From the cell containing the given text, extract its center point as (x, y) coordinate. 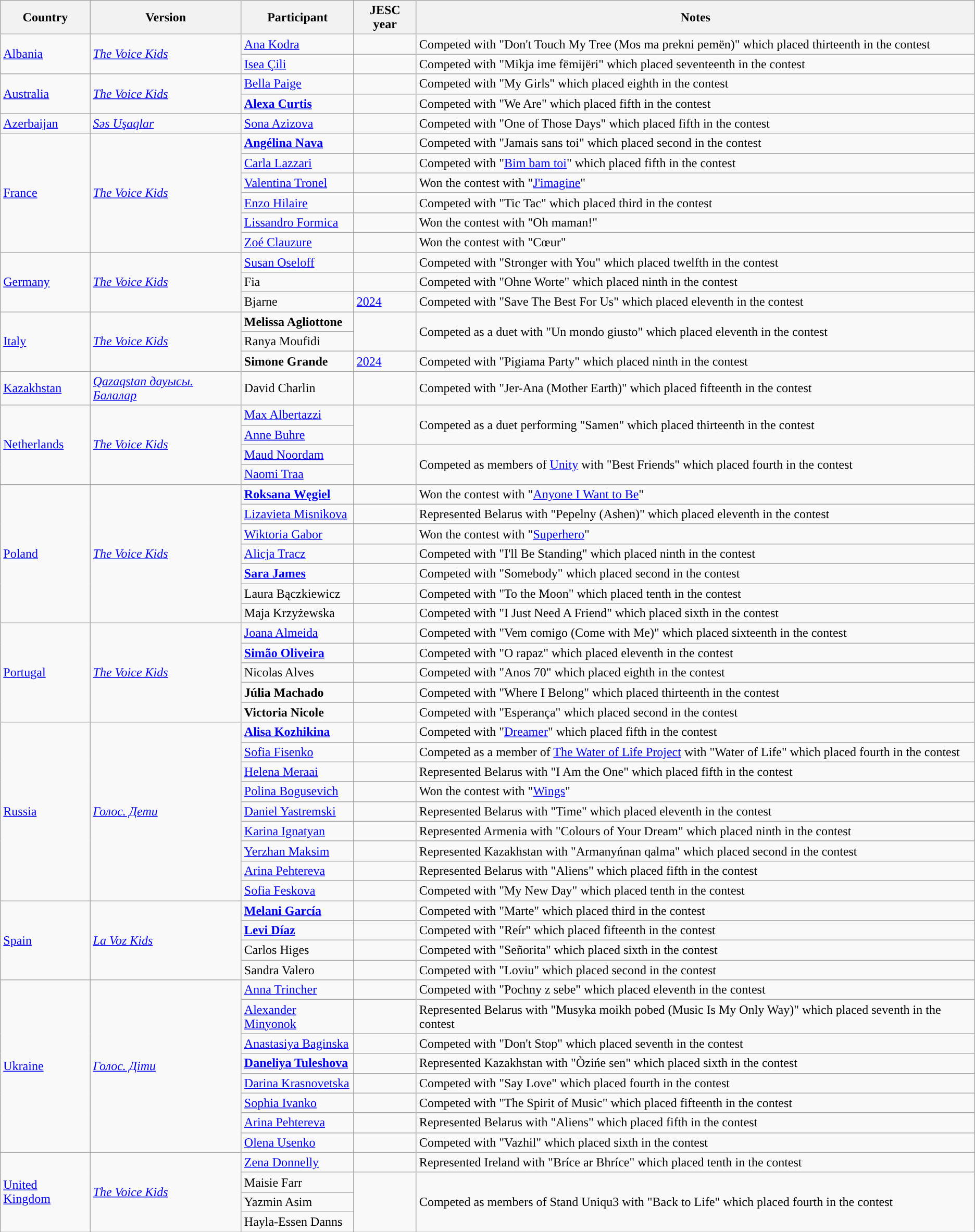
Alisa Kozhikina (297, 732)
Victoria Nicole (297, 712)
Ranya Moufidi (297, 342)
Spain (45, 940)
Maud Noordam (297, 455)
Competed as a duet with "Un mondo giusto" which placed eleventh in the contest (695, 332)
Represented Armenia with "Colours of Your Dream" which placed ninth in the contest (695, 831)
Голос. Дети (166, 811)
Polina Bogusevich (297, 791)
Competed with "Jamais sans toi" which placed second in the contest (695, 143)
Anna Trincher (297, 990)
Poland (45, 554)
Competed with "Ohne Worte" which placed ninth in the contest (695, 282)
Daneliya Tuleshova (297, 1063)
Represented Ireland with "Bríce ar Bhríce" which placed tenth in the contest (695, 1162)
Anne Buhre (297, 435)
Levi Díaz (297, 931)
Competed with "Jer-Ana (Mother Earth)" which placed fifteenth in the contest (695, 388)
Maja Krzyżewska (297, 613)
Sona Azizova (297, 123)
Competed with "Pigiama Party" which placed ninth in the contest (695, 361)
Ukraine (45, 1066)
United Kingdom (45, 1192)
Alexander Minyonok (297, 1016)
Olena Usenko (297, 1142)
Yazmin Asim (297, 1202)
Competed with "Reír" which placed fifteenth in the contest (695, 931)
Competed with "I Just Need A Friend" which placed sixth in the contest (695, 613)
Competed as a duet performing "Samen" which placed thirteenth in the contest (695, 425)
Helena Meraai (297, 772)
Italy (45, 342)
Melissa Agliottone (297, 322)
Competed as members of Unity with "Best Friends" which placed fourth in the contest (695, 464)
Bella Paige (297, 84)
Sofia Feskova (297, 890)
Notes (695, 18)
Roksana Węgiel (297, 494)
Competed with "O rapaz" which placed eleventh in the contest (695, 653)
Competed with "Where I Belong" which placed thirteenth in the contest (695, 693)
Nicolas Alves (297, 673)
Sara James (297, 573)
Competed as a member of The Water of Life Project with "Water of Life" which placed fourth in the contest (695, 752)
Júlia Machado (297, 693)
Yerzhan Maksim (297, 851)
Won the contest with "Cœur" (695, 242)
Sophia Ivanko (297, 1103)
Darina Krasnovetska (297, 1083)
Country (45, 18)
Zena Donnelly (297, 1162)
Melani García (297, 911)
Lissandro Formica (297, 222)
Represented Belarus with "Pepelny (Ashen)" which placed eleventh in the contest (695, 514)
Wiktoria Gabor (297, 534)
Karina Ignatyan (297, 831)
Won the contest with "Anyone I Want to Be" (695, 494)
Ana Kodra (297, 44)
Competed with "Esperança" which placed second in the contest (695, 712)
Competed with "Tic Tac" which placed third in the contest (695, 203)
Competed with "Bim bam toi" which placed fifth in the contest (695, 163)
Valentina Tronel (297, 183)
Germany (45, 282)
Competed with "Vazhil" which placed sixth in the contest (695, 1142)
Participant (297, 18)
Голос. Діти (166, 1066)
Competed with "To the Moon" which placed tenth in the contest (695, 593)
Competed with "My New Day" which placed tenth in the contest (695, 890)
Competed with "Anos 70" which placed eighth in the contest (695, 673)
Competed with "I'll Be Standing" which placed ninth in the contest (695, 554)
Angélina Nava (297, 143)
Maisie Farr (297, 1182)
Russia (45, 811)
Competed with "Marte" which placed third in the contest (695, 911)
Laura Bączkiewicz (297, 593)
Competed with "Say Love" which placed fourth in the contest (695, 1083)
Simone Grande (297, 361)
Azerbaijan (45, 123)
Anastasiya Baginska (297, 1044)
Naomi Traa (297, 474)
Isea Çili (297, 64)
Competed with "Don't Stop" which placed seventh in the contest (695, 1044)
La Voz Kids (166, 940)
Australia (45, 94)
Joana Almeida (297, 633)
Represented Kazakhstan with "Armanyńnan qalma" which placed second in the contest (695, 851)
Carlos Higes (297, 950)
Competed with "Vem comigo (Come with Me)" which placed sixteenth in the contest (695, 633)
Sandra Valero (297, 970)
Won the contest with "J'imagine" (695, 183)
David Charlin (297, 388)
Kazakhstan (45, 388)
Competed with "Mikja ime fëmijëri" which placed seventeenth in the contest (695, 64)
Portugal (45, 673)
Bjarne (297, 302)
Won the contest with "Superhero" (695, 534)
Zoé Clauzure (297, 242)
Alexa Curtis (297, 104)
Alicja Tracz (297, 554)
Lizavieta Misnikova (297, 514)
Competed with "Save The Best For Us" which placed eleventh in the contest (695, 302)
Enzo Hilaire (297, 203)
Competed with "We Are" which placed fifth in the contest (695, 104)
Simão Oliveira (297, 653)
Səs Uşaqlar (166, 123)
Competed with "Dreamer" which placed fifth in the contest (695, 732)
Competed as members of Stand Uniqu3 with "Back to Life" which placed fourth in the contest (695, 1202)
Represented Belarus with "Time" which placed eleventh in the contest (695, 811)
Carla Lazzari (297, 163)
JESC year (385, 18)
Susan Oseloff (297, 262)
Qazaqstan дауысы. Балалар (166, 388)
Competed with "The Spirit of Music" which placed fifteenth in the contest (695, 1103)
Competed with "One of Those Days" which placed fifth in the contest (695, 123)
Won the contest with "Oh maman!" (695, 222)
Won the contest with "Wings" (695, 791)
Competed with "Loviu" which placed second in the contest (695, 970)
Competed with "Somebody" which placed second in the contest (695, 573)
Fia (297, 282)
Competed with "Don't Touch My Tree (Mos ma prekni pemën)" which placed thirteenth in the contest (695, 44)
Competed with "Señorita" which placed sixth in the contest (695, 950)
Netherlands (45, 445)
Represented Belarus with "I Am the One" which placed fifth in the contest (695, 772)
Hayla-Essen Danns (297, 1222)
Competed with "My Girls" which placed eighth in the contest (695, 84)
Version (166, 18)
Competed with "Pochny z sebe" which placed eleventh in the contest (695, 990)
Represented Belarus with "Musyka moikh pobed (Music Is My Only Way)" which placed seventh in the contest (695, 1016)
Represented Kazakhstan with "Òzińe sen" which placed sixth in the contest (695, 1063)
Albania (45, 54)
Sofia Fisenko (297, 752)
Competed with "Stronger with You" which placed twelfth in the contest (695, 262)
France (45, 193)
Max Albertazzi (297, 415)
Daniel Yastremski (297, 811)
